Locate the cell with the specified text and output its (X, Y) center coordinate. 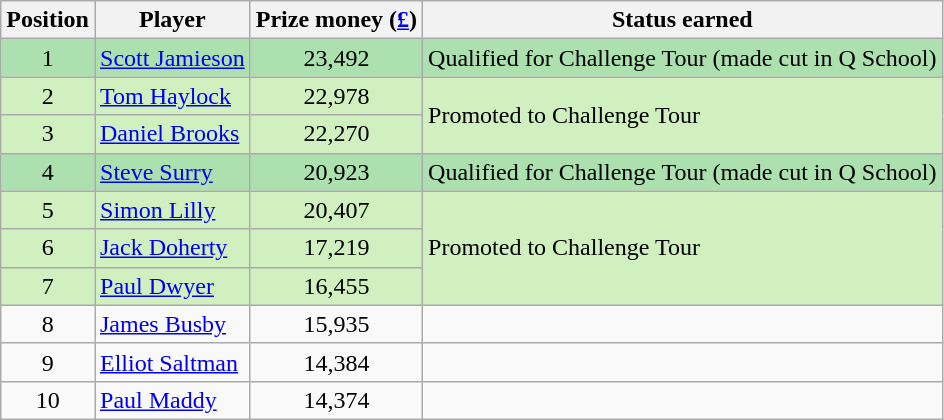
15,935 (336, 324)
6 (48, 248)
Tom Haylock (172, 96)
Daniel Brooks (172, 134)
7 (48, 286)
22,978 (336, 96)
Steve Surry (172, 172)
James Busby (172, 324)
5 (48, 210)
20,923 (336, 172)
4 (48, 172)
Status earned (682, 20)
17,219 (336, 248)
22,270 (336, 134)
2 (48, 96)
Prize money (£) (336, 20)
9 (48, 362)
Elliot Saltman (172, 362)
3 (48, 134)
Player (172, 20)
Paul Maddy (172, 400)
8 (48, 324)
Scott Jamieson (172, 58)
1 (48, 58)
14,384 (336, 362)
Position (48, 20)
Paul Dwyer (172, 286)
14,374 (336, 400)
Jack Doherty (172, 248)
Simon Lilly (172, 210)
23,492 (336, 58)
20,407 (336, 210)
10 (48, 400)
16,455 (336, 286)
